Output the (X, Y) coordinate of the center of the cell containing the given text.  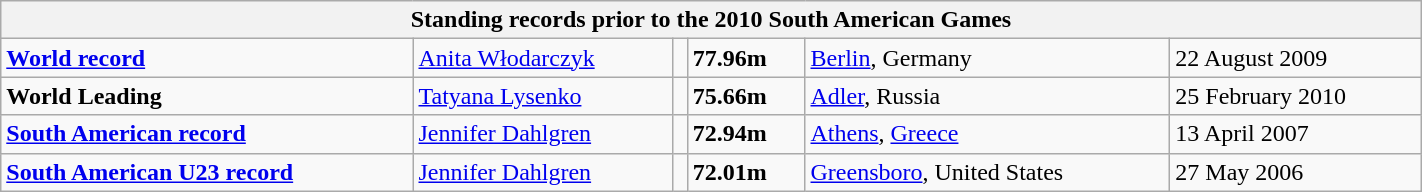
25 February 2010 (1296, 96)
13 April 2007 (1296, 134)
Greensboro, United States (988, 172)
Tatyana Lysenko (542, 96)
South American record (207, 134)
22 August 2009 (1296, 58)
77.96m (746, 58)
72.94m (746, 134)
Standing records prior to the 2010 South American Games (711, 20)
75.66m (746, 96)
Anita Włodarczyk (542, 58)
Adler, Russia (988, 96)
27 May 2006 (1296, 172)
72.01m (746, 172)
Berlin, Germany (988, 58)
World record (207, 58)
Athens, Greece (988, 134)
World Leading (207, 96)
South American U23 record (207, 172)
